Capture the cell that displays the provided text and extract its [x, y] central coordinate. 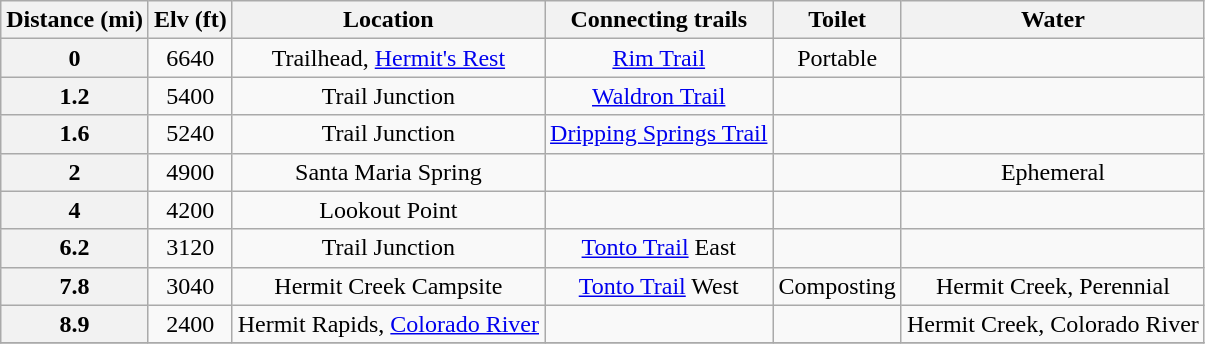
3040 [190, 286]
Waldron Trail [659, 96]
Hermit Creek, Colorado River [1052, 324]
5240 [190, 134]
7.8 [75, 286]
4900 [190, 172]
Connecting trails [659, 20]
Lookout Point [388, 210]
Hermit Creek, Perennial [1052, 286]
Tonto Trail East [659, 248]
Location [388, 20]
1.6 [75, 134]
Ephemeral [1052, 172]
2 [75, 172]
Portable [837, 58]
Toilet [837, 20]
8.9 [75, 324]
Hermit Creek Campsite [388, 286]
1.2 [75, 96]
6640 [190, 58]
Tonto Trail West [659, 286]
Hermit Rapids, Colorado River [388, 324]
0 [75, 58]
Composting [837, 286]
Trailhead, Hermit's Rest [388, 58]
Water [1052, 20]
Santa Maria Spring [388, 172]
Elv (ft) [190, 20]
Dripping Springs Trail [659, 134]
3120 [190, 248]
Distance (mi) [75, 20]
Rim Trail [659, 58]
4200 [190, 210]
2400 [190, 324]
5400 [190, 96]
6.2 [75, 248]
4 [75, 210]
